Pinpoint the cell where the given text exists, returning its [X, Y] midpoint coordinate. 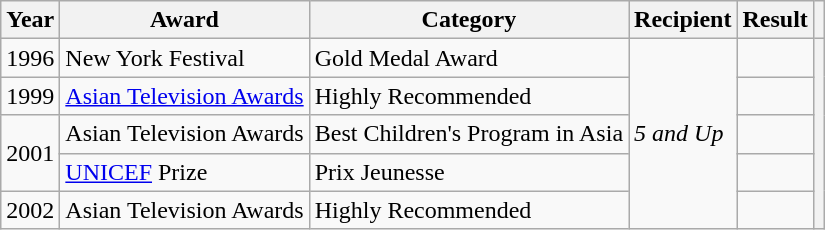
Category [468, 20]
2001 [30, 153]
Gold Medal Award [468, 58]
Prix Jeunesse [468, 172]
Result [775, 20]
New York Festival [184, 58]
Recipient [683, 20]
Year [30, 20]
Best Children's Program in Asia [468, 134]
Award [184, 20]
2002 [30, 210]
UNICEF Prize [184, 172]
1996 [30, 58]
5 and Up [683, 134]
1999 [30, 96]
